Pinpoint the cell where the given text exists, returning its [X, Y] midpoint coordinate. 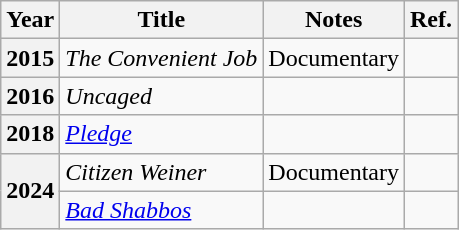
Citizen Weiner [162, 172]
Pledge [162, 134]
2016 [30, 96]
Year [30, 20]
Notes [334, 20]
2018 [30, 134]
Ref. [432, 20]
2015 [30, 58]
Uncaged [162, 96]
Bad Shabbos [162, 210]
2024 [30, 191]
Title [162, 20]
The Convenient Job [162, 58]
